Search for the cell housing the specified text and yield its [X, Y] center coordinate. 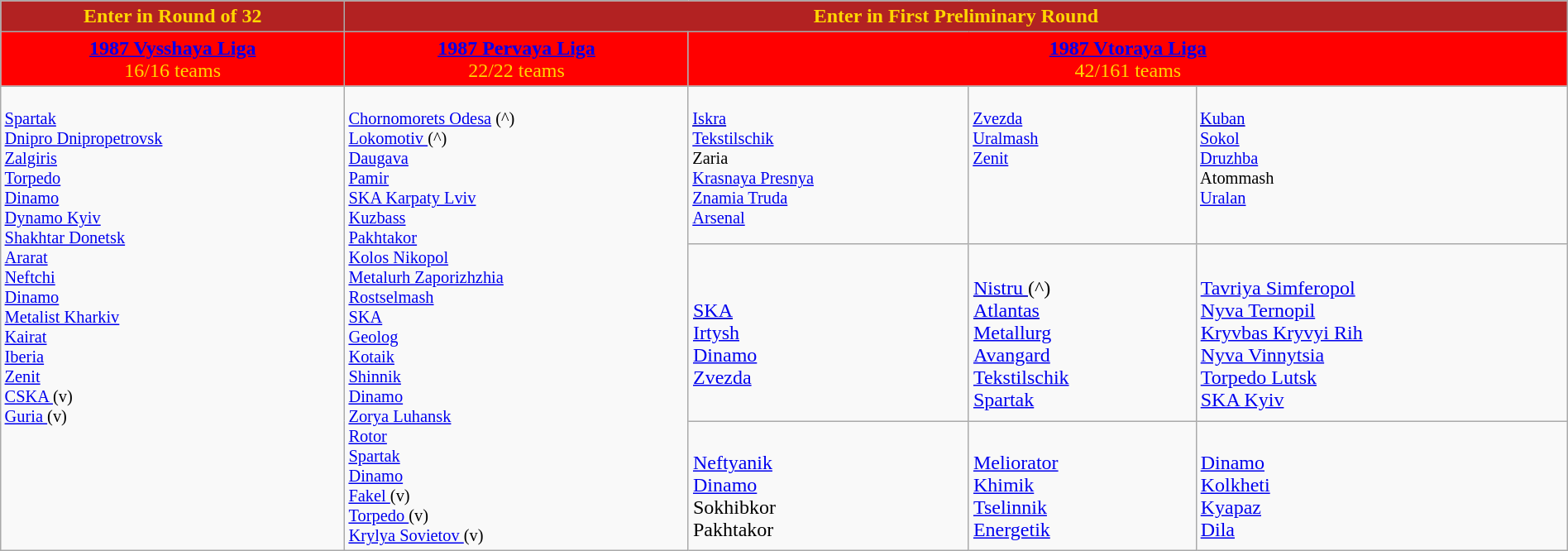
Enter in Round of 32 [173, 17]
Dinamo Kolkheti Kyapaz Dila [1381, 486]
1987 Pervaya Liga22/22 teams [517, 60]
1987 Vysshaya Liga16/16 teams [173, 60]
1987 Vtoraya Liga42/161 teams [1128, 60]
Neftyanik Dinamo Sokhibkor Pakhtakor [829, 486]
Meliorator Khimik Tselinnik Energetik [1082, 486]
Nistru (^) Atlantas Metallurg Avangard Tekstilschik Spartak [1082, 333]
Enter in First Preliminary Round [956, 17]
SKA Irtysh Dinamo Zvezda [829, 333]
Iskra Tekstilschik Zaria Krasnaya Presnya Znamia Truda Arsenal [829, 165]
Zvezda Uralmash Zenit [1082, 165]
Tavriya Simferopol Nyva Ternopil Kryvbas Kryvyi Rih Nyva Vinnytsia Torpedo Lutsk SKA Kyiv [1381, 333]
Kuban Sokol Druzhba Atommash Uralan [1381, 165]
